Provide the (x, y) coordinate of the cell's center where the given text is located.  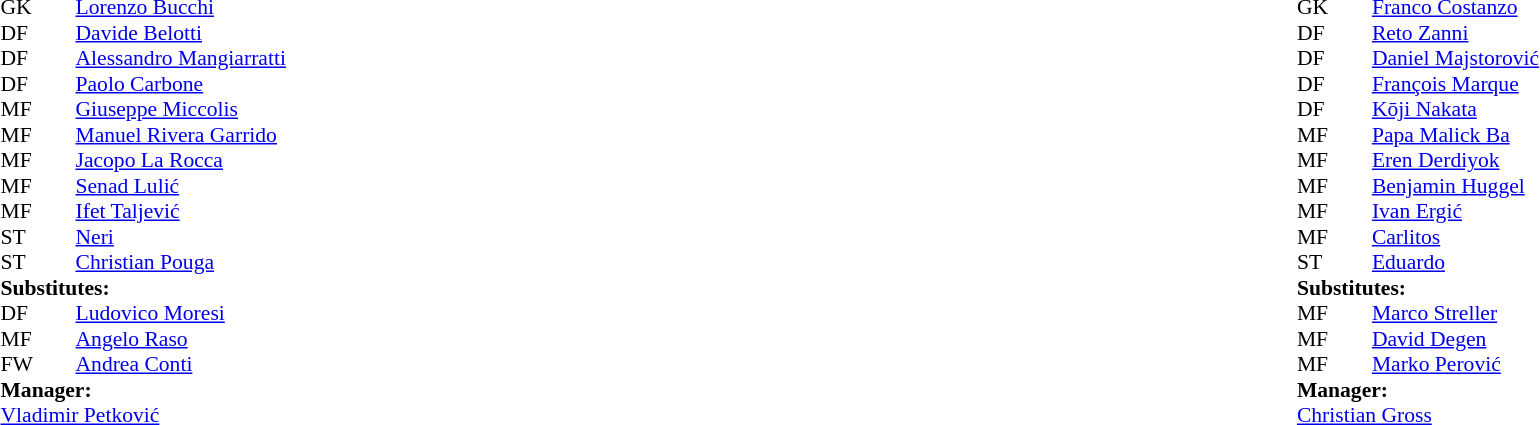
FW (19, 365)
Marco Streller (1456, 313)
Christian Pouga (181, 263)
Benjamin Huggel (1456, 186)
Kōji Nakata (1456, 109)
Giuseppe Miccolis (181, 109)
Eren Derdiyok (1456, 161)
Carlitos (1456, 237)
Ivan Ergić (1456, 211)
Marko Perović (1456, 365)
Daniel Majstorović (1456, 59)
Ludovico Moresi (181, 313)
Ifet Taljević (181, 211)
Jacopo La Rocca (181, 161)
Angelo Raso (181, 339)
Papa Malick Ba (1456, 135)
François Marque (1456, 84)
Eduardo (1456, 263)
Reto Zanni (1456, 33)
David Degen (1456, 339)
Neri (181, 237)
Andrea Conti (181, 365)
Manuel Rivera Garrido (181, 135)
Paolo Carbone (181, 84)
Davide Belotti (181, 33)
Alessandro Mangiarratti (181, 59)
Senad Lulić (181, 186)
